Provide the [X, Y] coordinate of the cell's center where the given text is located.  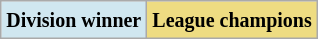
Division winner [74, 20]
League champions [232, 20]
